Locate the cell with the specified text and output its (X, Y) center coordinate. 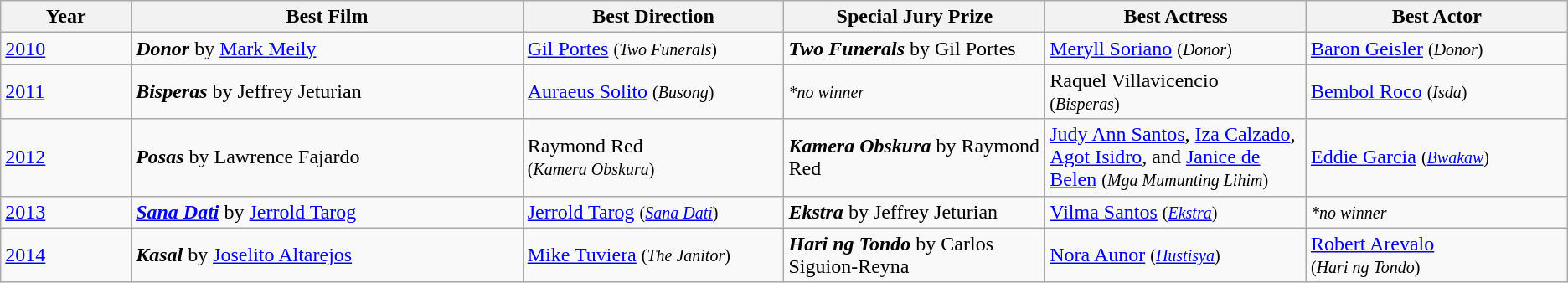
Jerrold Tarog (Sana Dati) (653, 212)
Special Jury Prize (915, 17)
Baron Geisler (Donor) (1436, 49)
Donor by Mark Meily (328, 49)
Vilma Santos (Ekstra) (1176, 212)
Bisperas by Jeffrey Jeturian (328, 92)
Raquel Villavicencio (Bisperas) (1176, 92)
Raymond Red (Kamera Obskura) (653, 157)
Nora Aunor (Hustisya) (1176, 255)
2012 (66, 157)
Posas by Lawrence Fajardo (328, 157)
2013 (66, 212)
Robert Arevalo (Hari ng Tondo) (1436, 255)
Bembol Roco (Isda) (1436, 92)
Hari ng Tondo by Carlos Siguion-Reyna (915, 255)
2011 (66, 92)
Best Direction (653, 17)
Best Actor (1436, 17)
Auraeus Solito (Busong) (653, 92)
Judy Ann Santos, Iza Calzado, Agot Isidro, and Janice de Belen (Mga Mumunting Lihim) (1176, 157)
Best Actress (1176, 17)
Gil Portes (Two Funerals) (653, 49)
Kasal by Joselito Altarejos (328, 255)
Kamera Obskura by Raymond Red (915, 157)
Eddie Garcia (Bwakaw) (1436, 157)
2010 (66, 49)
2014 (66, 255)
Year (66, 17)
Ekstra by Jeffrey Jeturian (915, 212)
Mike Tuviera (The Janitor) (653, 255)
Two Funerals by Gil Portes (915, 49)
Sana Dati by Jerrold Tarog (328, 212)
Best Film (328, 17)
Meryll Soriano (Donor) (1176, 49)
